Search for the cell housing the specified text and yield its (x, y) center coordinate. 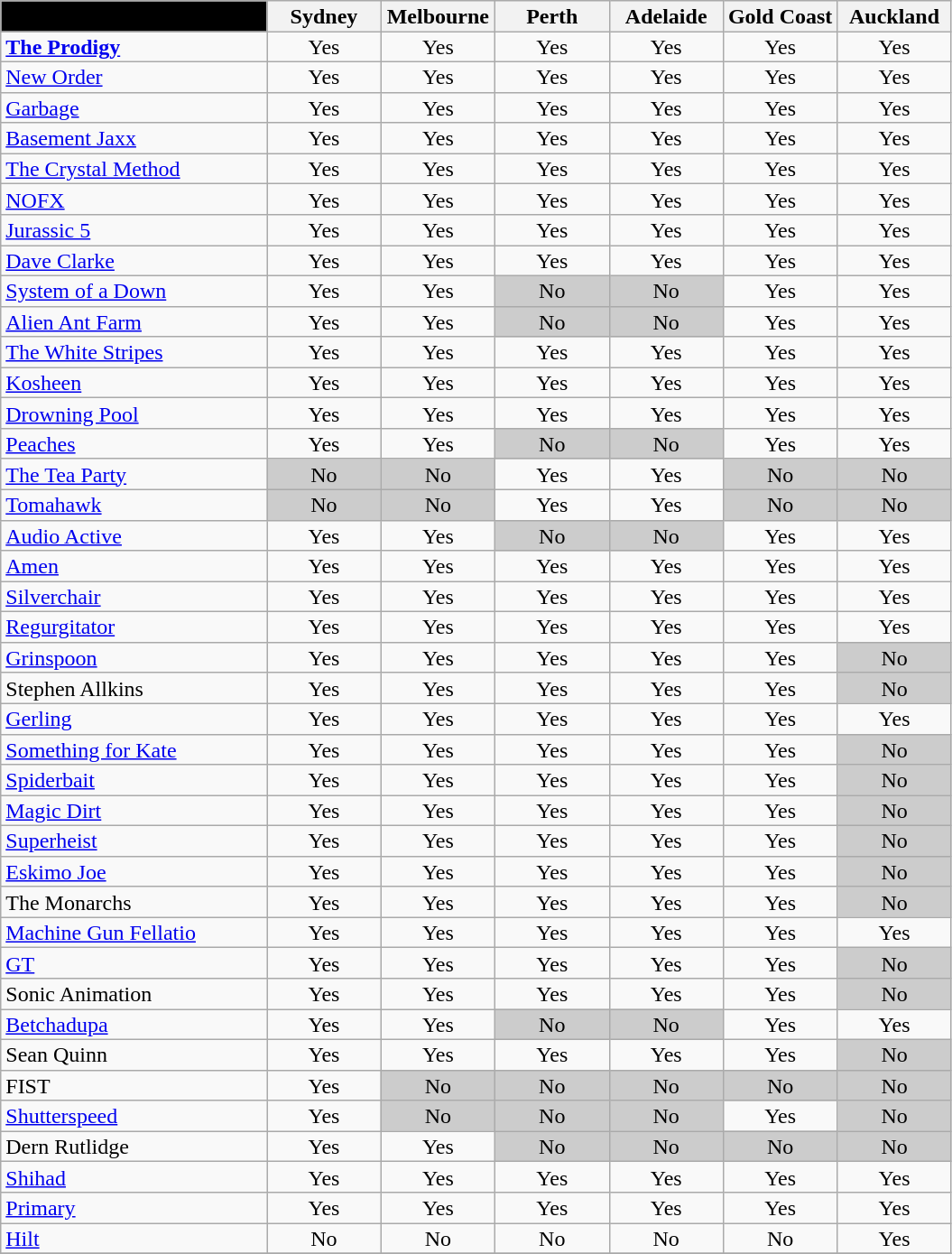
Machine Gun Fellatio (134, 933)
Something for Kate (134, 749)
Basement Jaxx (134, 138)
Magic Dirt (134, 811)
Silverchair (134, 597)
Amen (134, 566)
Regurgitator (134, 627)
The Monarchs (134, 902)
Dern Rutlidge (134, 1147)
The Tea Party (134, 474)
Kosheen (134, 383)
New Order (134, 77)
Tomahawk (134, 505)
Drowning Pool (134, 413)
Sonic Animation (134, 994)
The White Stripes (134, 352)
Spiderbait (134, 780)
Gerling (134, 719)
System of a Down (134, 291)
Audio Active (134, 535)
Jurassic 5 (134, 230)
Auckland (894, 16)
Superheist (134, 841)
Eskimo Joe (134, 871)
Melbourne (438, 16)
NOFX (134, 200)
Betchadupa (134, 1025)
Adelaide (666, 16)
Dave Clarke (134, 261)
Alien Ant Farm (134, 321)
Sydney (324, 16)
The Crystal Method (134, 169)
Shutterspeed (134, 1116)
Peaches (134, 444)
Perth (552, 16)
GT (134, 963)
Shihad (134, 1177)
Sean Quinn (134, 1054)
Stephen Allkins (134, 688)
Gold Coast (780, 16)
Grinspoon (134, 657)
Primary (134, 1208)
The Prodigy (134, 47)
Garbage (134, 107)
FIST (134, 1085)
Hilt (134, 1238)
